Identify which cell holds the provided text, then report its [X, Y] central coordinate. 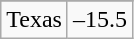
Texas [34, 20]
–15.5 [100, 20]
